From the cell containing the given text, extract its center point as (x, y) coordinate. 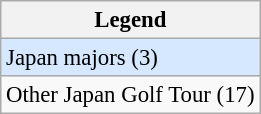
Legend (130, 20)
Other Japan Golf Tour (17) (130, 95)
Japan majors (3) (130, 58)
